Return (x, y) of the center of cell containing provided text 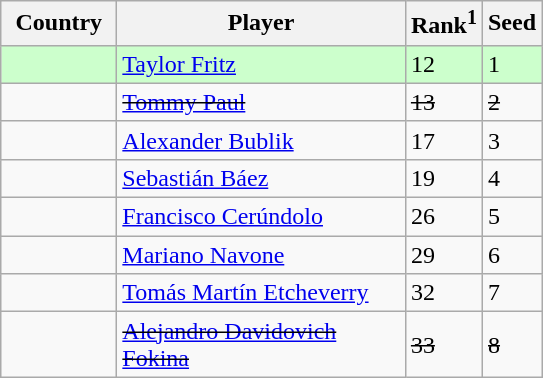
Sebastián Báez (262, 178)
6 (512, 255)
Tomás Martín Etcheverry (262, 293)
Alejandro Davidovich Fokina (262, 344)
Francisco Cerúndolo (262, 217)
Player (262, 24)
26 (444, 217)
Rank1 (444, 24)
17 (444, 140)
19 (444, 178)
Alexander Bublik (262, 140)
12 (444, 64)
13 (444, 102)
Tommy Paul (262, 102)
8 (512, 344)
33 (444, 344)
Seed (512, 24)
4 (512, 178)
32 (444, 293)
3 (512, 140)
Mariano Navone (262, 255)
Country (59, 24)
Taylor Fritz (262, 64)
1 (512, 64)
7 (512, 293)
29 (444, 255)
2 (512, 102)
5 (512, 217)
